Scan for the cell matching the given text and deliver its [X, Y] coordinate at center. 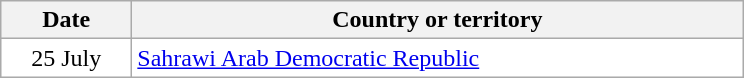
25 July [66, 58]
Sahrawi Arab Democratic Republic [438, 58]
Date [66, 20]
Country or territory [438, 20]
